Return the [X, Y] coordinate for the center point of the cell that contains the specified text.  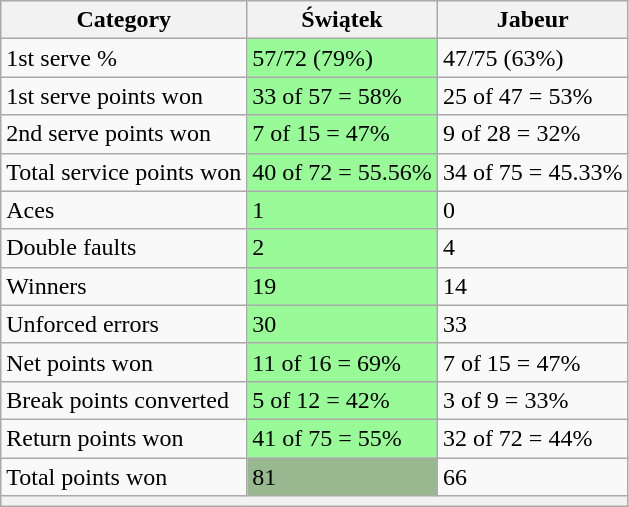
1st serve points won [124, 96]
9 of 28 = 32% [532, 134]
33 [532, 324]
Total service points won [124, 172]
40 of 72 = 55.56% [342, 172]
5 of 12 = 42% [342, 400]
41 of 75 = 55% [342, 438]
14 [532, 286]
57/72 (79%) [342, 58]
Winners [124, 286]
4 [532, 248]
34 of 75 = 45.33% [532, 172]
3 of 9 = 33% [532, 400]
Category [124, 20]
30 [342, 324]
Net points won [124, 362]
Break points converted [124, 400]
0 [532, 210]
33 of 57 = 58% [342, 96]
25 of 47 = 53% [532, 96]
Aces [124, 210]
32 of 72 = 44% [532, 438]
Double faults [124, 248]
Jabeur [532, 20]
11 of 16 = 69% [342, 362]
2 [342, 248]
Unforced errors [124, 324]
Świątek [342, 20]
Return points won [124, 438]
Total points won [124, 477]
1st serve % [124, 58]
66 [532, 477]
81 [342, 477]
47/75 (63%) [532, 58]
19 [342, 286]
1 [342, 210]
2nd serve points won [124, 134]
